Capture the cell that displays the provided text and extract its [x, y] central coordinate. 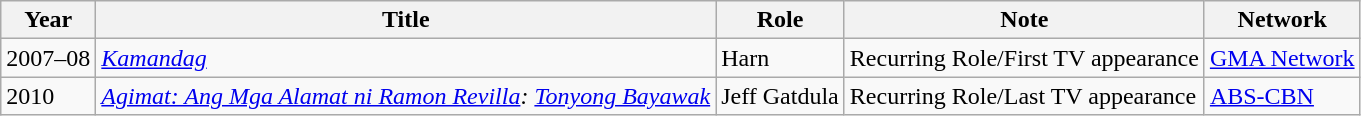
Jeff Gatdula [780, 96]
Title [406, 20]
Harn [780, 58]
Recurring Role/First TV appearance [1024, 58]
2007–08 [48, 58]
GMA Network [1282, 58]
Kamandag [406, 58]
2010 [48, 96]
ABS-CBN [1282, 96]
Role [780, 20]
Recurring Role/Last TV appearance [1024, 96]
Agimat: Ang Mga Alamat ni Ramon Revilla: Tonyong Bayawak [406, 96]
Network [1282, 20]
Note [1024, 20]
Year [48, 20]
